Output the (X, Y) coordinate of the center of the cell containing the given text.  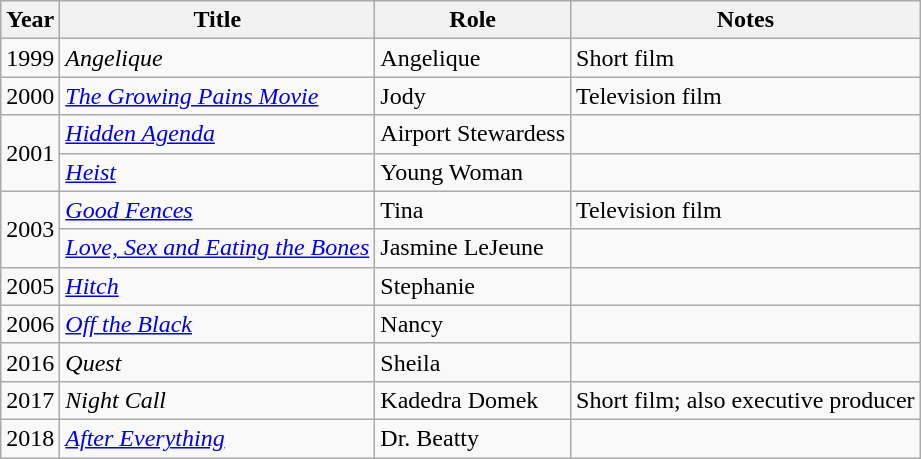
Stephanie (473, 286)
Heist (218, 172)
Young Woman (473, 172)
Short film; also executive producer (746, 400)
Short film (746, 58)
2005 (30, 286)
2018 (30, 438)
After Everything (218, 438)
2016 (30, 362)
Year (30, 20)
Off the Black (218, 324)
Sheila (473, 362)
Title (218, 20)
2000 (30, 96)
Nancy (473, 324)
2001 (30, 153)
Good Fences (218, 210)
Airport Stewardess (473, 134)
Quest (218, 362)
Night Call (218, 400)
Dr. Beatty (473, 438)
Kadedra Domek (473, 400)
2017 (30, 400)
Role (473, 20)
Hitch (218, 286)
Jasmine LeJeune (473, 248)
Tina (473, 210)
2006 (30, 324)
Notes (746, 20)
2003 (30, 229)
Jody (473, 96)
The Growing Pains Movie (218, 96)
1999 (30, 58)
Hidden Agenda (218, 134)
Love, Sex and Eating the Bones (218, 248)
